From the cell containing the given text, extract its center point as [X, Y] coordinate. 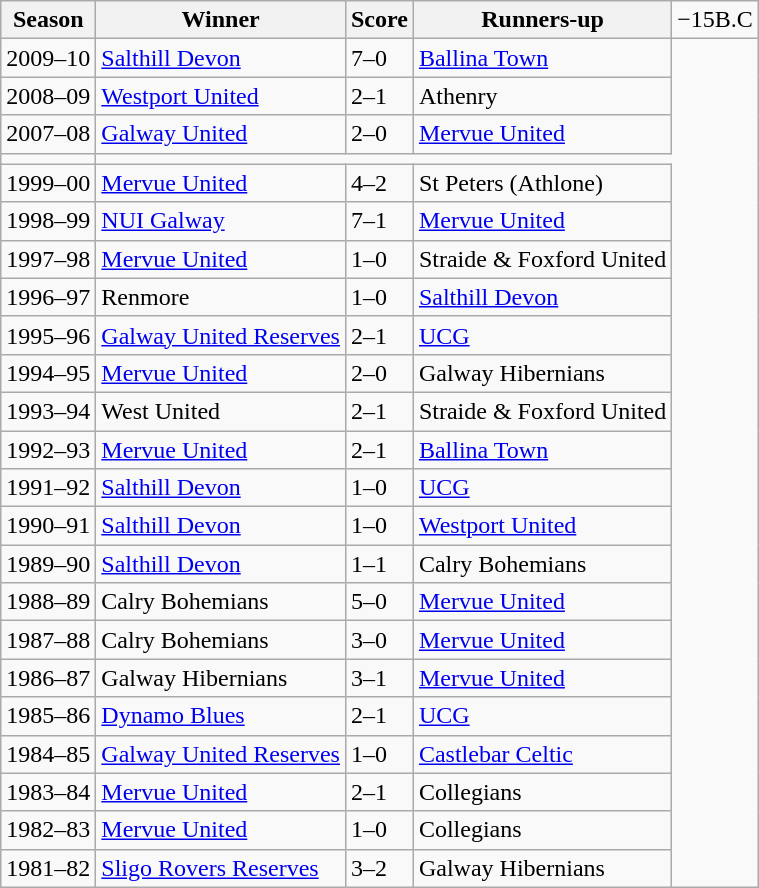
4–2 [379, 183]
1991–92 [48, 488]
2008–09 [48, 96]
1–1 [379, 564]
Castlebar Celtic [542, 754]
1981–82 [48, 868]
1985–86 [48, 716]
1984–85 [48, 754]
St Peters (Athlone) [542, 183]
Renmore [221, 297]
1994–95 [48, 373]
1997–98 [48, 259]
Score [379, 20]
Athenry [542, 96]
1998–99 [48, 221]
1992–93 [48, 449]
3–1 [379, 678]
7–0 [379, 58]
1993–94 [48, 411]
2009–10 [48, 58]
Winner [221, 20]
1989–90 [48, 564]
1996–97 [48, 297]
2007–08 [48, 134]
1982–83 [48, 830]
3–2 [379, 868]
1990–91 [48, 526]
1987–88 [48, 640]
Dynamo Blues [221, 716]
3–0 [379, 640]
−15B.C [716, 20]
1983–84 [48, 792]
Galway United [221, 134]
1999–00 [48, 183]
7–1 [379, 221]
West United [221, 411]
Runners-up [542, 20]
Season [48, 20]
1986–87 [48, 678]
5–0 [379, 602]
NUI Galway [221, 221]
Sligo Rovers Reserves [221, 868]
1995–96 [48, 335]
1988–89 [48, 602]
